Detect which cell encompasses the target text, then output its (x, y) center coordinate. 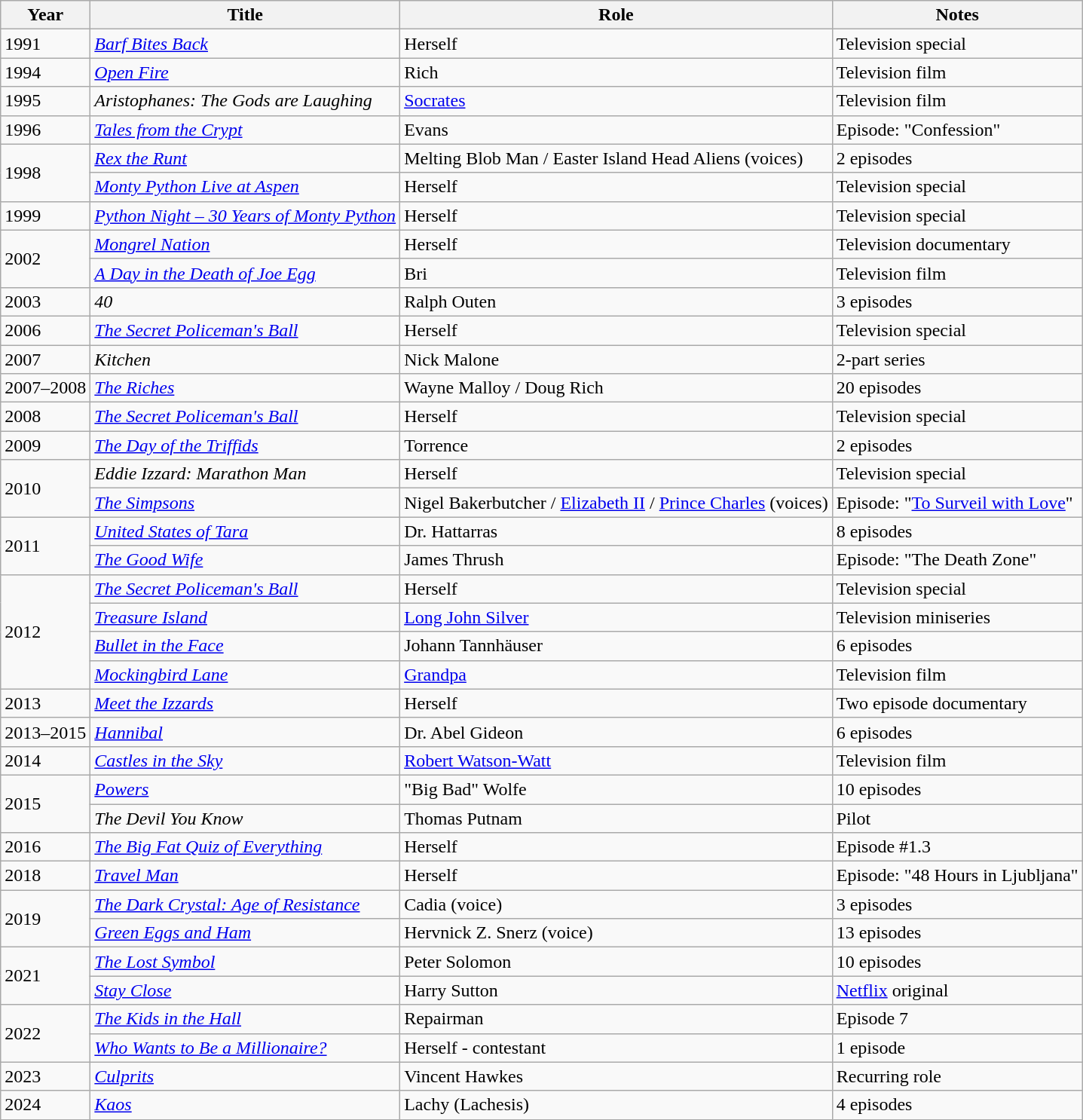
The Day of the Triffids (246, 445)
Socrates (616, 101)
Robert Watson-Watt (616, 760)
2023 (45, 1076)
Peter Solomon (616, 962)
Notes (957, 15)
The Dark Crystal: Age of Resistance (246, 904)
Culprits (246, 1076)
Episode: "48 Hours in Ljubljana" (957, 876)
Meet the Izzards (246, 703)
Episode: "The Death Zone" (957, 560)
40 (246, 301)
2010 (45, 488)
2021 (45, 976)
Dr. Abel Gideon (616, 732)
Bri (616, 273)
Who Wants to Be a Millionaire? (246, 1048)
8 episodes (957, 531)
Pilot (957, 818)
Episode 7 (957, 1019)
Netflix original (957, 990)
Episode: "Confession" (957, 130)
2007 (45, 360)
2013 (45, 703)
Hannibal (246, 732)
2024 (45, 1105)
The Big Fat Quiz of Everything (246, 847)
2006 (45, 330)
1 episode (957, 1048)
Lachy (Lachesis) (616, 1105)
Hervnick Z. Snerz (voice) (616, 933)
Cadia (voice) (616, 904)
20 episodes (957, 388)
Travel Man (246, 876)
"Big Bad" Wolfe (616, 789)
Kitchen (246, 360)
Torrence (616, 445)
2022 (45, 1033)
1991 (45, 44)
United States of Tara (246, 531)
2015 (45, 803)
1999 (45, 216)
2018 (45, 876)
Two episode documentary (957, 703)
Python Night – 30 Years of Monty Python (246, 216)
Television miniseries (957, 617)
Stay Close (246, 990)
Green Eggs and Ham (246, 933)
Thomas Putnam (616, 818)
1995 (45, 101)
Johann Tannhäuser (616, 646)
2-part series (957, 360)
Kaos (246, 1105)
The Devil You Know (246, 818)
Vincent Hawkes (616, 1076)
2013–2015 (45, 732)
2008 (45, 417)
Nigel Bakerbutcher / Elizabeth II / Prince Charles (voices) (616, 503)
Dr. Hattarras (616, 531)
Mongrel Nation (246, 244)
Rich (616, 72)
Powers (246, 789)
1994 (45, 72)
Evans (616, 130)
2012 (45, 632)
Herself - contestant (616, 1048)
13 episodes (957, 933)
Nick Malone (616, 360)
1998 (45, 173)
2011 (45, 546)
4 episodes (957, 1105)
The Lost Symbol (246, 962)
Eddie Izzard: Marathon Man (246, 474)
Title (246, 15)
2014 (45, 760)
The Good Wife (246, 560)
Aristophanes: The Gods are Laughing (246, 101)
Open Fire (246, 72)
Harry Sutton (616, 990)
2007–2008 (45, 388)
Castles in the Sky (246, 760)
James Thrush (616, 560)
2019 (45, 919)
Bullet in the Face (246, 646)
The Simpsons (246, 503)
A Day in the Death of Joe Egg (246, 273)
The Riches (246, 388)
2002 (45, 259)
Mockingbird Lane (246, 675)
Treasure Island (246, 617)
Wayne Malloy / Doug Rich (616, 388)
Grandpa (616, 675)
Year (45, 15)
2003 (45, 301)
Ralph Outen (616, 301)
Television documentary (957, 244)
Rex the Runt (246, 158)
Melting Blob Man / Easter Island Head Aliens (voices) (616, 158)
Monty Python Live at Aspen (246, 187)
2016 (45, 847)
Repairman (616, 1019)
Episode #1.3 (957, 847)
Episode: "To Surveil with Love" (957, 503)
2009 (45, 445)
Role (616, 15)
Recurring role (957, 1076)
The Kids in the Hall (246, 1019)
Tales from the Crypt (246, 130)
Long John Silver (616, 617)
1996 (45, 130)
Barf Bites Back (246, 44)
